Capture the cell that displays the provided text and extract its [X, Y] central coordinate. 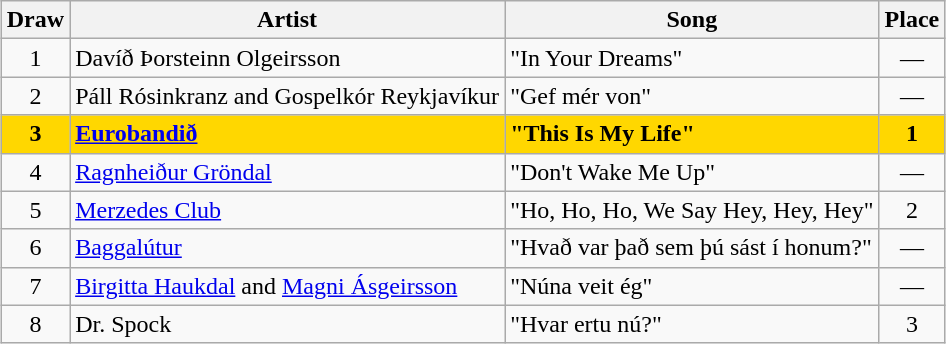
Draw [35, 20]
Davíð Þorsteinn Olgeirsson [288, 58]
Baggalútur [288, 248]
"Hvað var það sem þú sást í honum?" [692, 248]
Eurobandið [288, 134]
"Gef mér von" [692, 96]
Ragnheiður Gröndal [288, 172]
"Hvar ertu nú?" [692, 324]
Song [692, 20]
7 [35, 286]
"In Your Dreams" [692, 58]
"Don't Wake Me Up" [692, 172]
"Núna veit ég" [692, 286]
Artist [288, 20]
Birgitta Haukdal and Magni Ásgeirsson [288, 286]
Merzedes Club [288, 210]
5 [35, 210]
Páll Rósinkranz and Gospelkór Reykjavíkur [288, 96]
"This Is My Life" [692, 134]
8 [35, 324]
Place [912, 20]
Dr. Spock [288, 324]
6 [35, 248]
"Ho, Ho, Ho, We Say Hey, Hey, Hey" [692, 210]
4 [35, 172]
